Return the [x, y] coordinate for the center point of the cell that contains the specified text.  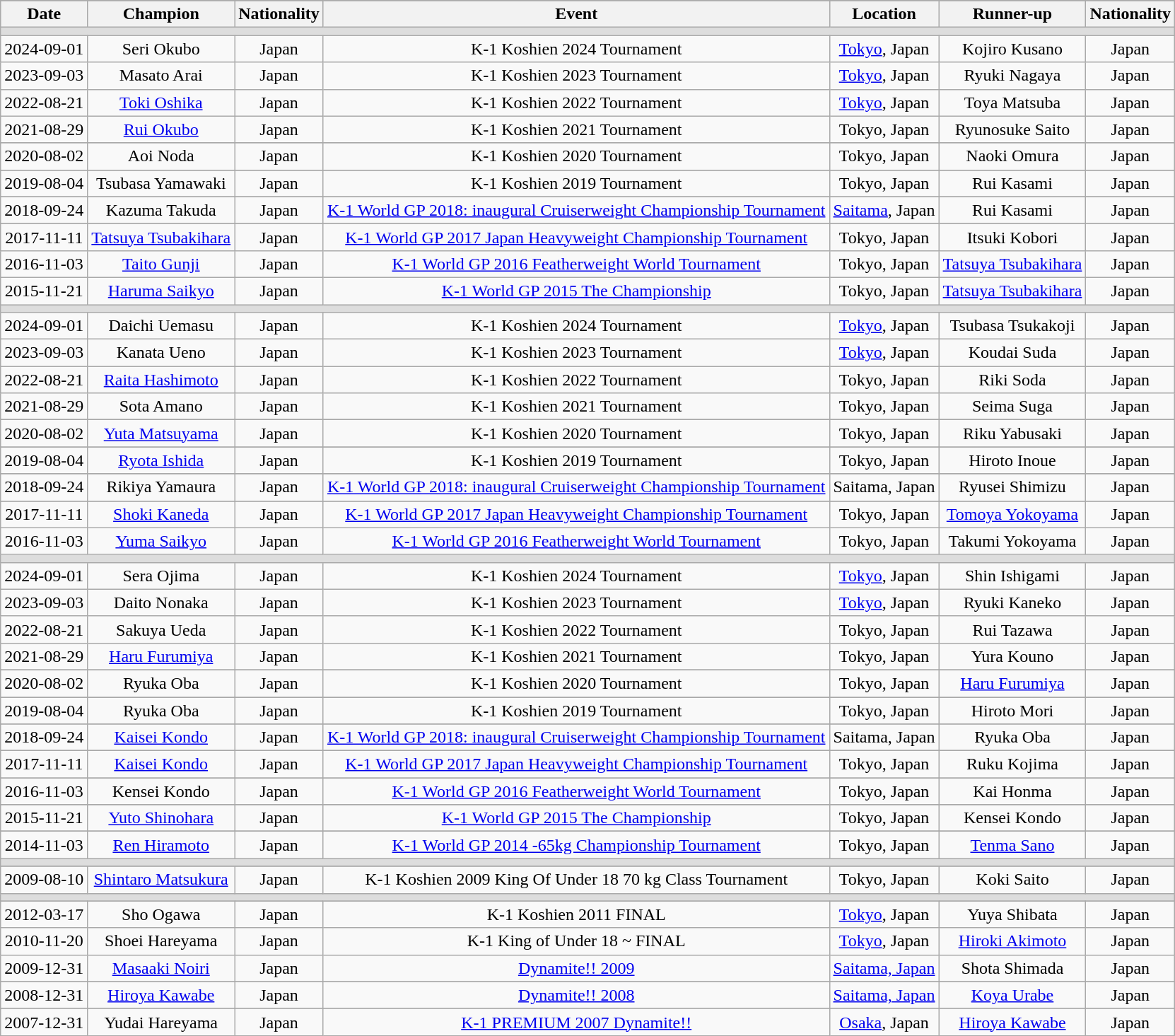
Yuya Shibata [1012, 914]
Tsubasa Yamawaki [161, 183]
Runner-up [1012, 14]
Shoki Kaneda [161, 514]
Kanata Ueno [161, 353]
Hiroto Mori [1012, 711]
K-1 Koshien 2009 King Of Under 18 70 kg Class Tournament [576, 880]
Dynamite!! 2008 [576, 995]
K-1 King of Under 18 ~ FINAL [576, 941]
Tsubasa Tsukakoji [1012, 326]
Aoi Noda [161, 156]
Yuto Shinohara [161, 818]
2010-11-20 [44, 941]
Hiroki Akimoto [1012, 941]
Osaka, Japan [884, 1022]
Seri Okubo [161, 49]
Riki Soda [1012, 380]
Sera Ojima [161, 576]
Ryunosuke Saito [1012, 129]
K-1 PREMIUM 2007 Dynamite!! [576, 1022]
Ren Hiramoto [161, 845]
Yuta Matsuyama [161, 433]
2014-11-03 [44, 845]
Shintaro Matsukura [161, 880]
Koya Urabe [1012, 995]
Date [44, 14]
Ryuki Nagaya [1012, 76]
2009-08-10 [44, 880]
Kojiro Kusano [1012, 49]
Sho Ogawa [161, 914]
Itsuki Kobori [1012, 237]
Kazuma Takuda [161, 210]
2007-12-31 [44, 1022]
Raita Hashimoto [161, 380]
Shota Shimada [1012, 968]
Sota Amano [161, 407]
Yuma Saikyo [161, 541]
Ryuki Kaneko [1012, 603]
Ryota Ishida [161, 460]
Hiroto Inoue [1012, 460]
Location [884, 14]
Seima Suga [1012, 407]
Rikiya Yamaura [161, 487]
Daito Nonaka [161, 603]
Naoki Omura [1012, 156]
Dynamite!! 2009 [576, 968]
Sakuya Ueda [161, 629]
Tomoya Yokoyama [1012, 514]
Koudai Suda [1012, 353]
Haruma Saikyo [161, 291]
Taito Gunji [161, 264]
2008-12-31 [44, 995]
Riku Yabusaki [1012, 433]
Ryusei Shimizu [1012, 487]
K-1 Koshien 2011 FINAL [576, 914]
K-1 World GP 2014 -65kg Championship Tournament [576, 845]
Shoei Hareyama [161, 941]
Event [576, 14]
Yudai Hareyama [161, 1022]
Koki Saito [1012, 880]
Tenma Sano [1012, 845]
Ruku Kojima [1012, 764]
Masaaki Noiri [161, 968]
Toya Matsuba [1012, 103]
Rui Okubo [161, 129]
Rui Tazawa [1012, 629]
Daichi Uemasu [161, 326]
2012-03-17 [44, 914]
Champion [161, 14]
Masato Arai [161, 76]
Kai Honma [1012, 791]
2009-12-31 [44, 968]
Shin Ishigami [1012, 576]
Yura Kouno [1012, 656]
Toki Oshika [161, 103]
Takumi Yokoyama [1012, 541]
